Output the (x, y) coordinate of the center of the cell containing the given text.  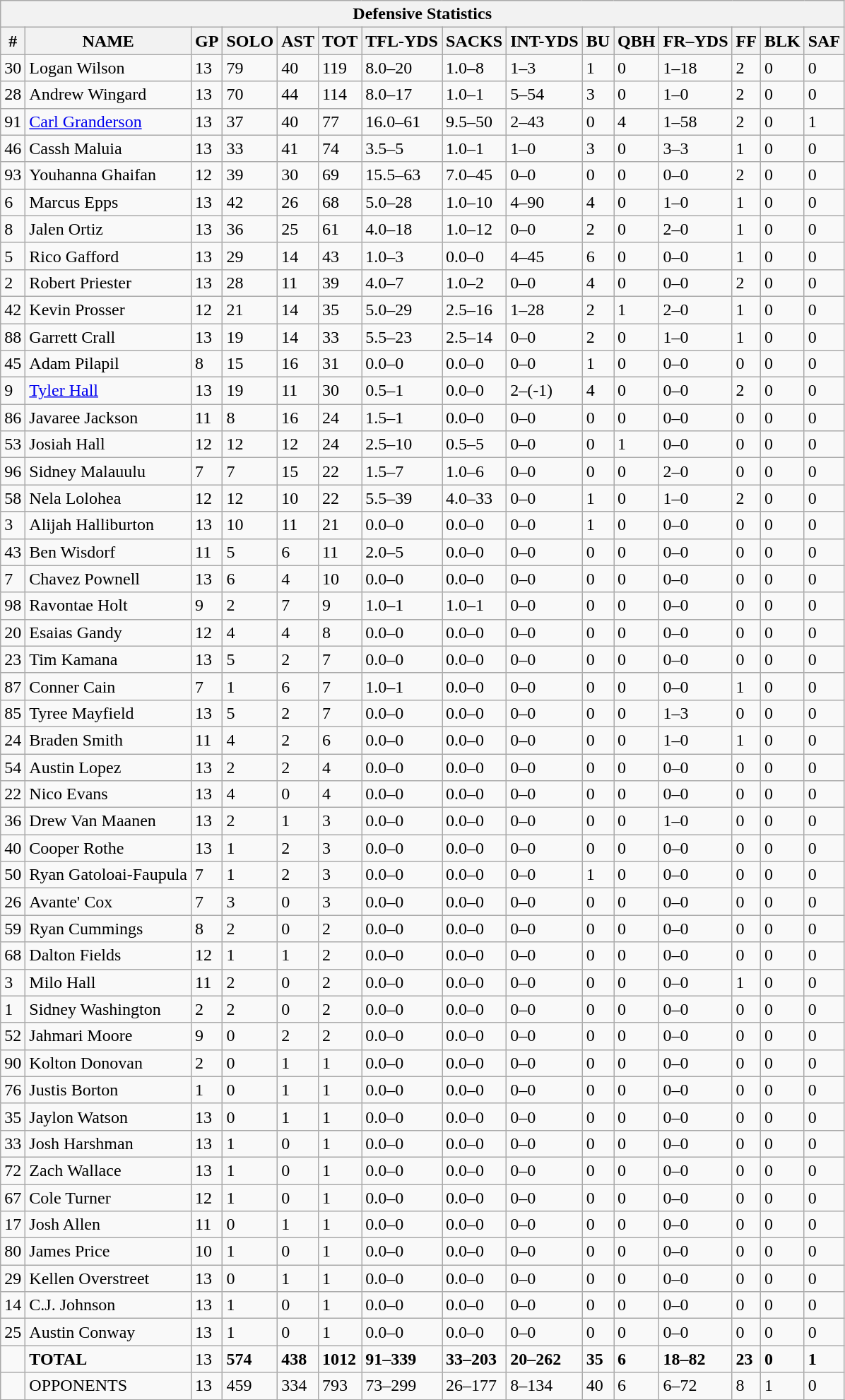
BU (598, 41)
18–82 (695, 1359)
44 (298, 95)
Alijah Halliburton (109, 525)
8.0–17 (402, 95)
Tyree Mayfield (109, 713)
5.5–23 (402, 337)
BLK (782, 41)
Avante' Cox (109, 902)
INT-YDS (545, 41)
Garrett Crall (109, 337)
15.5–63 (402, 175)
TFL-YDS (402, 41)
87 (13, 686)
Cole Turner (109, 1198)
8.0–20 (402, 68)
574 (250, 1359)
6–72 (695, 1386)
119 (339, 68)
73–299 (402, 1386)
20 (13, 633)
98 (13, 606)
69 (339, 175)
54 (13, 767)
2.0–5 (402, 552)
1–18 (695, 68)
NAME (109, 41)
OPPONENTS (109, 1386)
Justis Borton (109, 1090)
46 (13, 148)
33–203 (475, 1359)
Rico Gafford (109, 256)
Jahmari Moore (109, 1036)
Marcus Epps (109, 202)
Jalen Ortiz (109, 229)
Esaias Gandy (109, 633)
45 (13, 364)
17 (13, 1225)
SAF (824, 41)
Ryan Cummings (109, 929)
Kevin Prosser (109, 310)
26–177 (475, 1386)
Kolton Donovan (109, 1063)
334 (298, 1386)
4.0–18 (402, 229)
86 (13, 418)
31 (339, 364)
90 (13, 1063)
Ryan Gatoloai-Faupula (109, 875)
4–90 (545, 202)
C.J. Johnson (109, 1305)
74 (339, 148)
Drew Van Maanen (109, 821)
GP (207, 41)
58 (13, 498)
88 (13, 337)
80 (13, 1252)
67 (13, 1198)
77 (339, 122)
Andrew Wingard (109, 95)
Nico Evans (109, 794)
5.0–29 (402, 310)
FF (746, 41)
96 (13, 471)
Logan Wilson (109, 68)
61 (339, 229)
SOLO (250, 41)
793 (339, 1386)
37 (250, 122)
3–3 (695, 148)
70 (250, 95)
Austin Lopez (109, 767)
1–28 (545, 310)
5.0–28 (402, 202)
1.5–1 (402, 418)
QBH (637, 41)
20–262 (545, 1359)
Sidney Washington (109, 1009)
Defensive Statistics (422, 14)
4.0–7 (402, 283)
TOTAL (109, 1359)
Zach Wallace (109, 1170)
Kellen Overstreet (109, 1278)
2–(-1) (545, 391)
5–54 (545, 95)
Tim Kamana (109, 659)
50 (13, 875)
1.0–8 (475, 68)
2.5–16 (475, 310)
16.0–61 (402, 122)
41 (298, 148)
114 (339, 95)
459 (250, 1386)
2.5–14 (475, 337)
438 (298, 1359)
James Price (109, 1252)
1.0–3 (402, 256)
1–58 (695, 122)
1.0–12 (475, 229)
59 (13, 929)
Austin Conway (109, 1332)
0.5–1 (402, 391)
Josiah Hall (109, 445)
2.5–10 (402, 445)
0.5–5 (475, 445)
Ben Wisdorf (109, 552)
72 (13, 1170)
Josh Harshman (109, 1143)
5.5–39 (402, 498)
8–134 (545, 1386)
1.0–6 (475, 471)
Tyler Hall (109, 391)
AST (298, 41)
52 (13, 1036)
Sidney Malauulu (109, 471)
79 (250, 68)
Youhanna Ghaifan (109, 175)
9.5–50 (475, 122)
Carl Granderson (109, 122)
Jaylon Watson (109, 1117)
1.0–10 (475, 202)
3.5–5 (402, 148)
1.5–7 (402, 471)
Robert Priester (109, 283)
1.0–2 (475, 283)
1012 (339, 1359)
Conner Cain (109, 686)
93 (13, 175)
Braden Smith (109, 740)
Milo Hall (109, 982)
TOT (339, 41)
76 (13, 1090)
SACKS (475, 41)
91–339 (402, 1359)
Ravontae Holt (109, 606)
Javaree Jackson (109, 418)
FR–YDS (695, 41)
Josh Allen (109, 1225)
91 (13, 122)
4.0–33 (475, 498)
7.0–45 (475, 175)
2–43 (545, 122)
# (13, 41)
Nela Lolohea (109, 498)
Cassh Maluia (109, 148)
Cooper Rothe (109, 848)
53 (13, 445)
Adam Pilapil (109, 364)
85 (13, 713)
Dalton Fields (109, 955)
4–45 (545, 256)
Chavez Pownell (109, 579)
